Search for the cell housing the specified text and yield its [x, y] center coordinate. 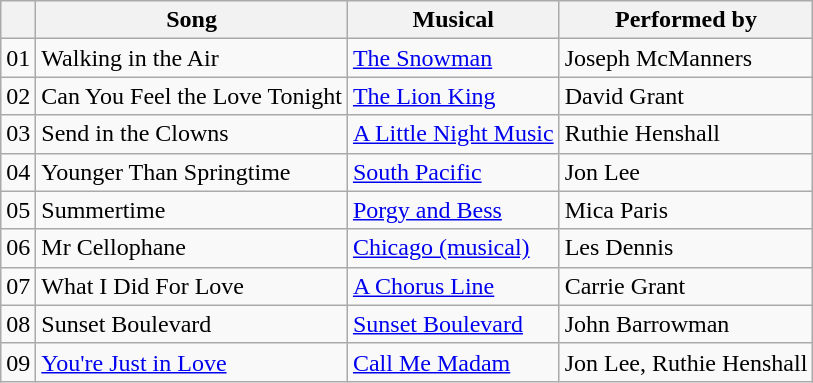
Chicago (musical) [453, 248]
Mica Paris [686, 210]
The Snowman [453, 58]
Song [192, 20]
David Grant [686, 96]
Porgy and Bess [453, 210]
Mr Cellophane [192, 248]
Younger Than Springtime [192, 172]
Call Me Madam [453, 362]
04 [18, 172]
Send in the Clowns [192, 134]
A Chorus Line [453, 286]
05 [18, 210]
Joseph McManners [686, 58]
South Pacific [453, 172]
Jon Lee, Ruthie Henshall [686, 362]
Can You Feel the Love Tonight [192, 96]
03 [18, 134]
02 [18, 96]
Walking in the Air [192, 58]
08 [18, 324]
09 [18, 362]
Les Dennis [686, 248]
John Barrowman [686, 324]
Musical [453, 20]
Ruthie Henshall [686, 134]
You're Just in Love [192, 362]
Performed by [686, 20]
Summertime [192, 210]
A Little Night Music [453, 134]
07 [18, 286]
06 [18, 248]
Jon Lee [686, 172]
The Lion King [453, 96]
01 [18, 58]
Carrie Grant [686, 286]
What I Did For Love [192, 286]
